Provide the (x, y) coordinate of the cell's center where the given text is located.  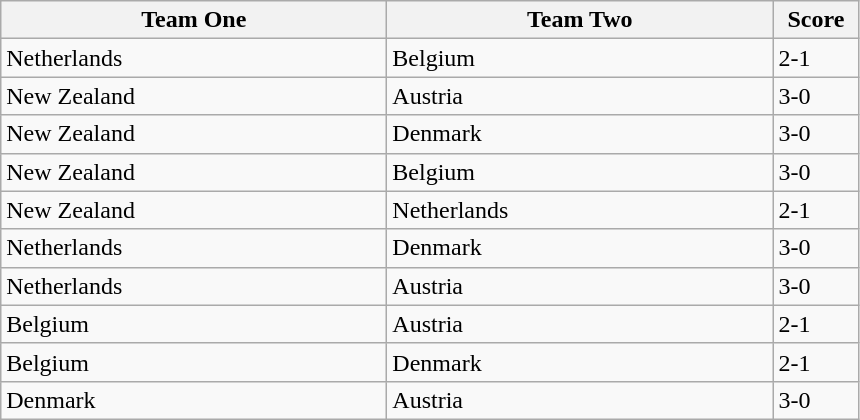
Team One (194, 20)
Score (816, 20)
Team Two (580, 20)
